Return the (X, Y) coordinate for the center point of the cell that contains the specified text.  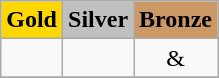
Silver (98, 20)
& (176, 58)
Bronze (176, 20)
Gold (32, 20)
